Return (x, y) of the center of cell containing provided text 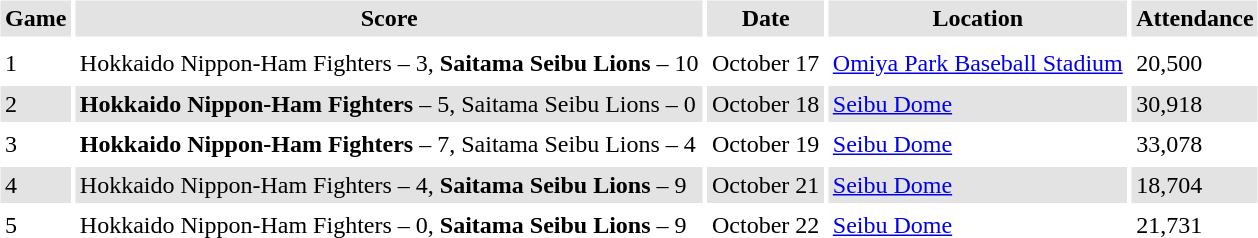
Attendance (1195, 18)
18,704 (1195, 185)
Hokkaido Nippon-Ham Fighters – 7, Saitama Seibu Lions – 4 (389, 144)
Date (766, 18)
33,078 (1195, 144)
1 (35, 64)
4 (35, 185)
October 17 (766, 64)
Omiya Park Baseball Stadium (978, 64)
Score (389, 18)
3 (35, 144)
October 18 (766, 104)
Location (978, 18)
2 (35, 104)
Game (35, 18)
October 21 (766, 185)
Hokkaido Nippon-Ham Fighters – 5, Saitama Seibu Lions – 0 (389, 104)
Hokkaido Nippon-Ham Fighters – 4, Saitama Seibu Lions – 9 (389, 185)
October 19 (766, 144)
Hokkaido Nippon-Ham Fighters – 3, Saitama Seibu Lions – 10 (389, 64)
20,500 (1195, 64)
30,918 (1195, 104)
